Detect which cell encompasses the target text, then output its (X, Y) center coordinate. 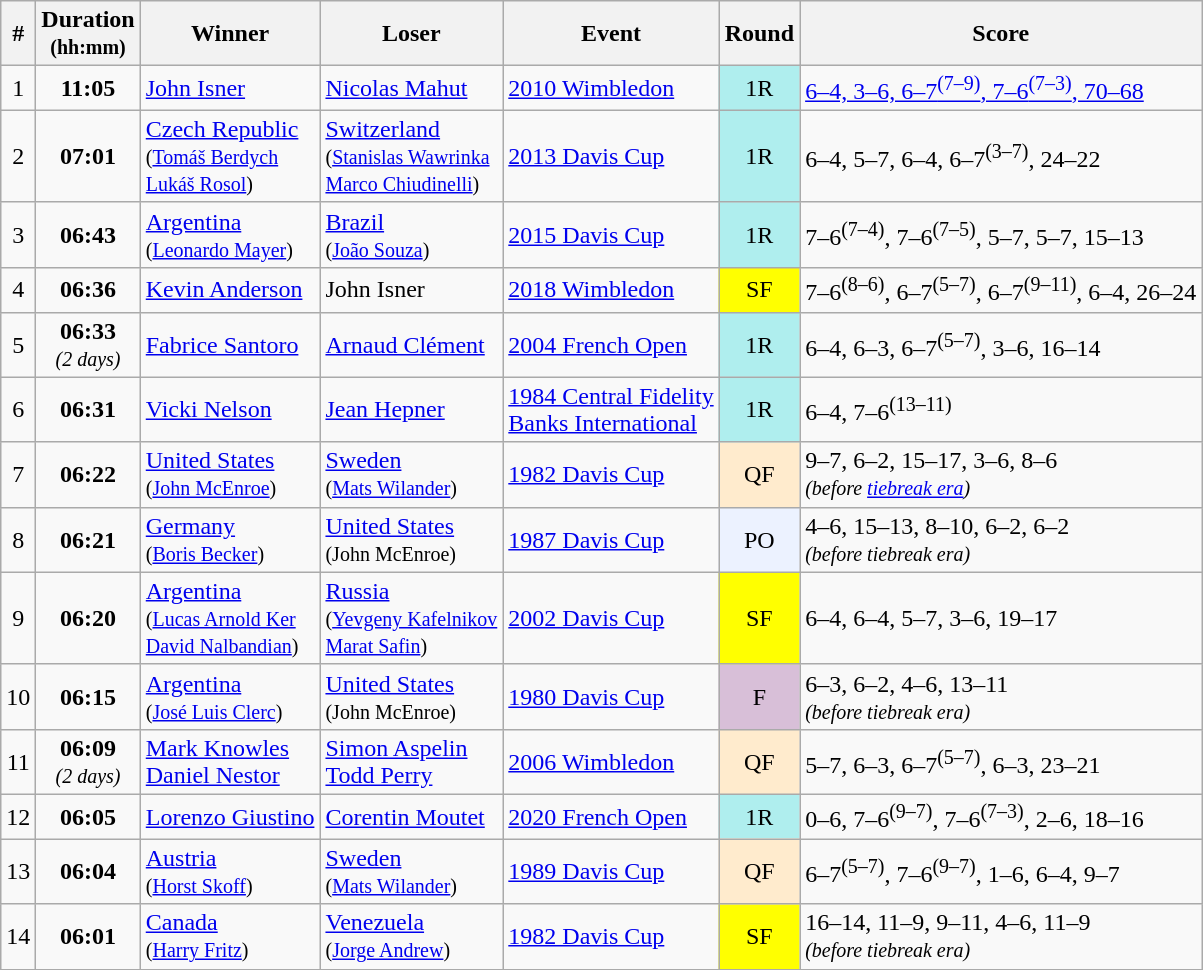
11 (18, 762)
6–4, 3–6, 6–7(7–9), 7–6(7–3), 70–68 (1001, 88)
6–7(5–7), 7–6(9–7), 1–6, 6–4, 9–7 (1001, 872)
Round (759, 34)
2002 Davis Cup (611, 618)
Germany(Boris Becker) (230, 540)
Austria(Horst Skoff) (230, 872)
2015 Davis Cup (611, 234)
PO (759, 540)
Switzerland(Stanislas WawrinkaMarco Chiudinelli) (412, 156)
Winner (230, 34)
16–14, 11–9, 9–11, 4–6, 11–9(before tiebreak era) (1001, 936)
6–4, 6–3, 6–7(5–7), 3–6, 16–14 (1001, 344)
Vicki Nelson (230, 410)
9 (18, 618)
F (759, 696)
3 (18, 234)
6–4, 6–4, 5–7, 3–6, 19–17 (1001, 618)
6 (18, 410)
06:04 (88, 872)
Argentina(Leonardo Mayer) (230, 234)
Russia(Yevgeny KafelnikovMarat Safin) (412, 618)
4–6, 15–13, 8–10, 6–2, 6–2(before tiebreak era) (1001, 540)
06:36 (88, 290)
5–7, 6–3, 6–7(5–7), 6–3, 23–21 (1001, 762)
6–4, 7–6(13–11) (1001, 410)
10 (18, 696)
Jean Hepner (412, 410)
2006 Wimbledon (611, 762)
Argentina(José Luis Clerc) (230, 696)
7 (18, 474)
8 (18, 540)
06:21 (88, 540)
6–4, 5–7, 6–4, 6–7(3–7), 24–22 (1001, 156)
9–7, 6–2, 15–17, 3–6, 8–6(before tiebreak era) (1001, 474)
Kevin Anderson (230, 290)
Score (1001, 34)
11:05 (88, 88)
4 (18, 290)
Fabrice Santoro (230, 344)
13 (18, 872)
Arnaud Clément (412, 344)
7–6(8–6), 6–7(5–7), 6–7(9–11), 6–4, 26–24 (1001, 290)
1 (18, 88)
Corentin Moutet (412, 816)
2010 Wimbledon (611, 88)
5 (18, 344)
06:22 (88, 474)
06:09(2 days) (88, 762)
Nicolas Mahut (412, 88)
0–6, 7–6(9–7), 7–6(7–3), 2–6, 18–16 (1001, 816)
2020 French Open (611, 816)
Lorenzo Giustino (230, 816)
Loser (412, 34)
2013 Davis Cup (611, 156)
07:01 (88, 156)
Mark Knowles Daniel Nestor (230, 762)
7–6(7–4), 7–6(7–5), 5–7, 5–7, 15–13 (1001, 234)
Simon Aspelin Todd Perry (412, 762)
2004 French Open (611, 344)
Czech Republic(Tomáš BerdychLukáš Rosol) (230, 156)
1980 Davis Cup (611, 696)
06:15 (88, 696)
Duration(hh:mm) (88, 34)
06:01 (88, 936)
2018 Wimbledon (611, 290)
Canada(Harry Fritz) (230, 936)
12 (18, 816)
Brazil(João Souza) (412, 234)
06:33(2 days) (88, 344)
06:05 (88, 816)
1989 Davis Cup (611, 872)
1984 Central Fidelity Banks International (611, 410)
6–3, 6–2, 4–6, 13–11(before tiebreak era) (1001, 696)
2 (18, 156)
14 (18, 936)
Venezuela(Jorge Andrew) (412, 936)
1987 Davis Cup (611, 540)
Argentina(Lucas Arnold KerDavid Nalbandian) (230, 618)
Event (611, 34)
06:31 (88, 410)
06:20 (88, 618)
# (18, 34)
06:43 (88, 234)
